For the text-containing cell, return its midpoint in (X, Y) coordinate format. 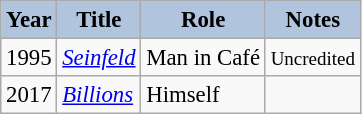
Man in Café (203, 58)
Year (29, 20)
2017 (29, 95)
Role (203, 20)
Title (99, 20)
Seinfeld (99, 58)
Notes (312, 20)
Billions (99, 95)
1995 (29, 58)
Himself (203, 95)
Uncredited (312, 58)
